Find where the given text appears and provide that cell's center as [x, y] coordinate. 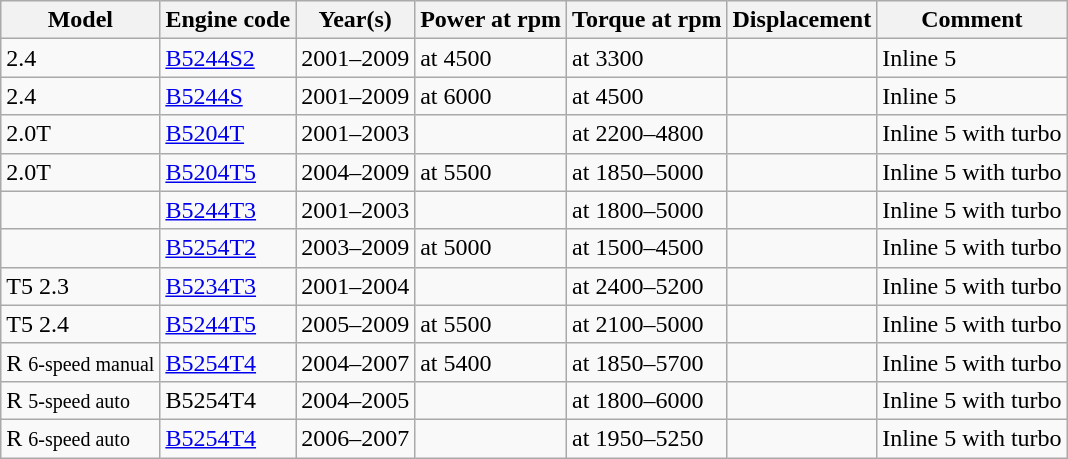
2004–2007 [356, 362]
T5 2.4 [80, 324]
at 5400 [491, 362]
2003–2009 [356, 248]
at 1850–5700 [647, 362]
B5244S2 [228, 58]
2004–2009 [356, 172]
Engine code [228, 20]
B5254T2 [228, 248]
at 2200–4800 [647, 134]
2006–2007 [356, 438]
Torque at rpm [647, 20]
T5 2.3 [80, 286]
Model [80, 20]
at 1500–4500 [647, 248]
B5234T3 [228, 286]
at 6000 [491, 96]
at 2400–5200 [647, 286]
Comment [972, 20]
at 1950–5250 [647, 438]
Displacement [802, 20]
R 6-speed manual [80, 362]
2005–2009 [356, 324]
2001–2004 [356, 286]
Power at rpm [491, 20]
B5204T [228, 134]
at 3300 [647, 58]
at 1800–6000 [647, 400]
at 5000 [491, 248]
at 1800–5000 [647, 210]
at 2100–5000 [647, 324]
B5244S [228, 96]
2004–2005 [356, 400]
B5244T3 [228, 210]
R 5-speed auto [80, 400]
R 6-speed auto [80, 438]
at 1850–5000 [647, 172]
B5244T5 [228, 324]
Year(s) [356, 20]
B5204T5 [228, 172]
